Return the (X, Y) coordinate for the center point of the cell that contains the specified text.  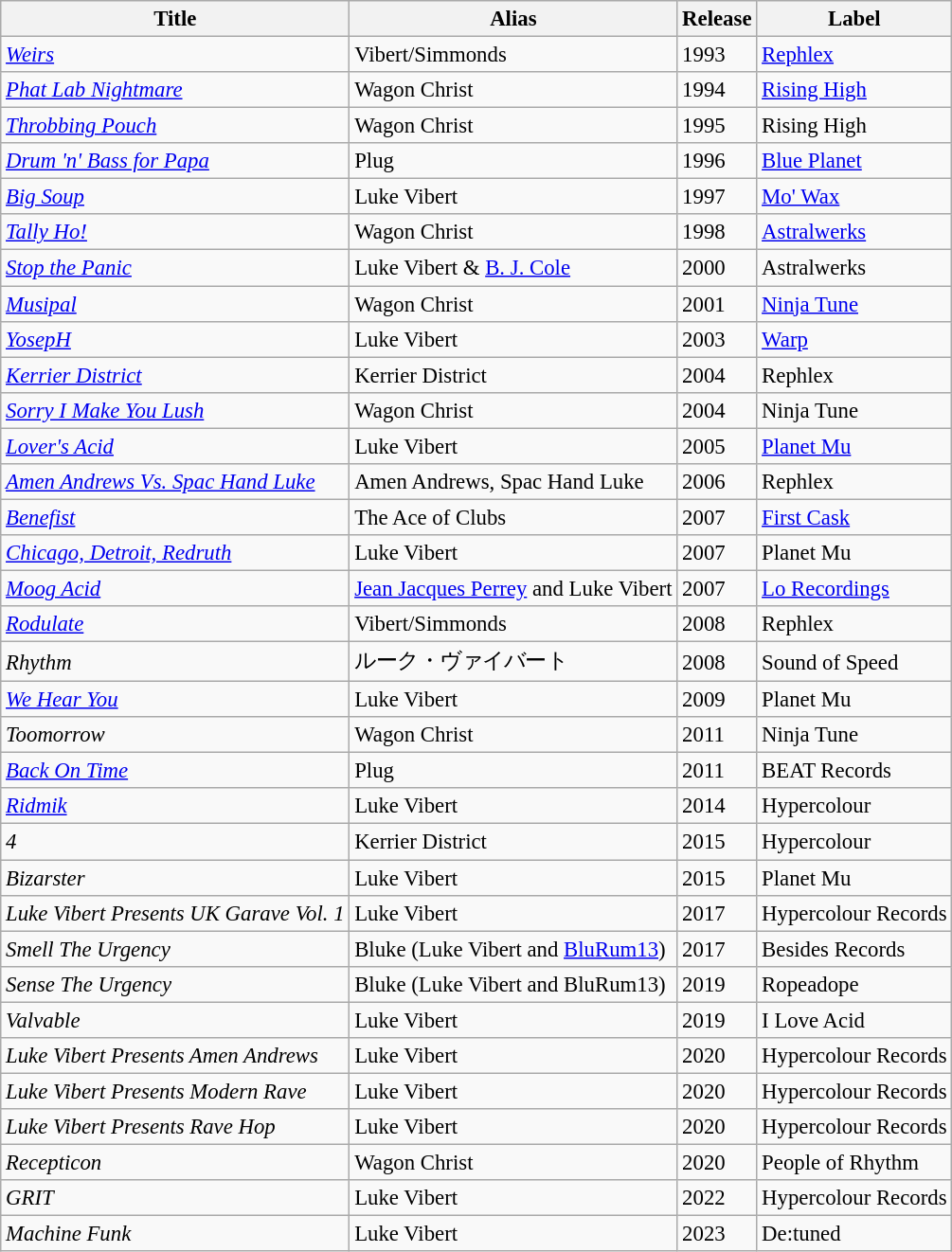
2006 (717, 482)
1998 (717, 232)
Alias (513, 19)
2009 (717, 700)
4 (175, 842)
Release (717, 19)
2000 (717, 268)
Benefist (175, 517)
1997 (717, 197)
The Ace of Clubs (513, 517)
Valvable (175, 1020)
2003 (717, 339)
Amen Andrews Vs. Spac Hand Luke (175, 482)
Lo Recordings (854, 588)
We Hear You (175, 700)
2023 (717, 1234)
ルーク・ヴァイバート (513, 662)
2005 (717, 446)
Sorry I Make You Lush (175, 410)
Besides Records (854, 949)
Jean Jacques Perrey and Luke Vibert (513, 588)
Chicago, Detroit, Redruth (175, 553)
Stop the Panic (175, 268)
Throbbing Pouch (175, 126)
GRIT (175, 1198)
Ridmik (175, 806)
Smell The Urgency (175, 949)
Luke Vibert & B. J. Cole (513, 268)
Rhythm (175, 662)
Luke Vibert Presents UK Garave Vol. 1 (175, 913)
Big Soup (175, 197)
Ropeadope (854, 984)
Luke Vibert Presents Amen Andrews (175, 1056)
Blue Planet (854, 161)
Drum 'n' Bass for Papa (175, 161)
First Cask (854, 517)
Lover's Acid (175, 446)
Amen Andrews, Spac Hand Luke (513, 482)
I Love Acid (854, 1020)
Title (175, 19)
Rodulate (175, 624)
Moog Acid (175, 588)
Machine Funk (175, 1234)
Sound of Speed (854, 662)
Mo' Wax (854, 197)
Bizarster (175, 878)
People of Rhythm (854, 1162)
YosepH (175, 339)
De:tuned (854, 1234)
BEAT Records (854, 771)
Phat Lab Nightmare (175, 90)
2001 (717, 304)
Recepticon (175, 1162)
Sense The Urgency (175, 984)
Back On Time (175, 771)
Label (854, 19)
1993 (717, 55)
2022 (717, 1198)
Musipal (175, 304)
1995 (717, 126)
Toomorrow (175, 735)
Luke Vibert Presents Modern Rave (175, 1091)
Tally Ho! (175, 232)
1994 (717, 90)
1996 (717, 161)
Weirs (175, 55)
Warp (854, 339)
2014 (717, 806)
Luke Vibert Presents Rave Hop (175, 1127)
